Scan for the cell matching the given text and deliver its (x, y) coordinate at center. 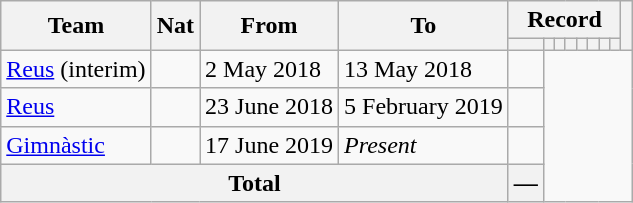
23 June 2018 (270, 107)
Present (424, 145)
2 May 2018 (270, 69)
5 February 2019 (424, 107)
Team (76, 26)
13 May 2018 (424, 69)
17 June 2019 (270, 145)
Reus (interim) (76, 69)
Total (255, 183)
To (424, 26)
Reus (76, 107)
— (526, 183)
Gimnàstic (76, 145)
Record (564, 20)
Nat (175, 26)
From (270, 26)
